Output the (X, Y) coordinate of the center of the cell containing the given text.  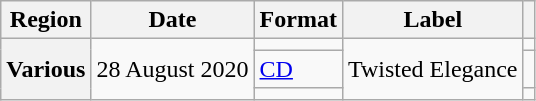
Format (298, 20)
Date (172, 20)
Label (432, 20)
28 August 2020 (172, 69)
Twisted Elegance (432, 69)
Various (46, 69)
CD (298, 69)
Region (46, 20)
